Return [x, y] of the center of cell containing provided text 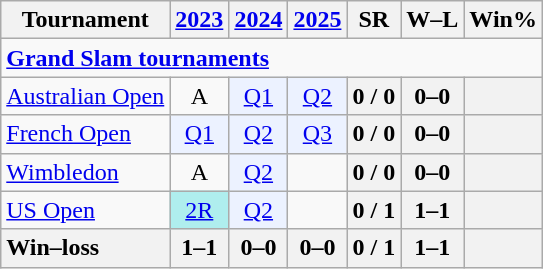
2R [200, 210]
US Open [86, 210]
Wimbledon [86, 172]
Grand Slam tournaments [272, 58]
SR [374, 20]
2024 [258, 20]
2025 [318, 20]
Australian Open [86, 96]
French Open [86, 134]
Tournament [86, 20]
Win–loss [86, 248]
W–L [432, 20]
Q3 [318, 134]
Win% [504, 20]
2023 [200, 20]
